Find where the given text appears and provide that cell's center as [x, y] coordinate. 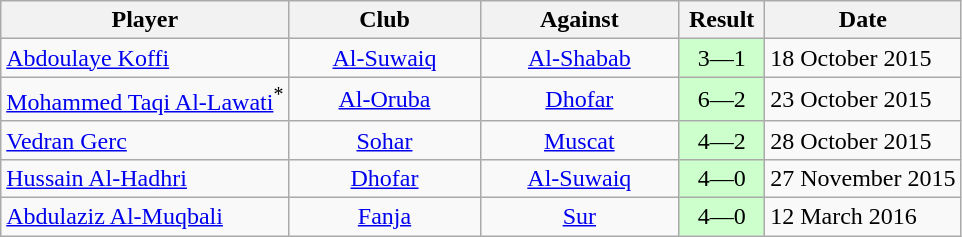
Vedran Gerc [145, 140]
Abdoulaye Koffi [145, 58]
Abdulaziz Al-Muqbali [145, 217]
Sur [580, 217]
Date [863, 20]
28 October 2015 [863, 140]
6—2 [722, 100]
3—1 [722, 58]
Mohammed Taqi Al-Lawati* [145, 100]
Fanja [384, 217]
Result [722, 20]
Al-Shabab [580, 58]
Club [384, 20]
Al-Oruba [384, 100]
4—2 [722, 140]
Hussain Al-Hadhri [145, 178]
Player [145, 20]
18 October 2015 [863, 58]
Muscat [580, 140]
Against [580, 20]
12 March 2016 [863, 217]
27 November 2015 [863, 178]
23 October 2015 [863, 100]
Sohar [384, 140]
